Detect which cell encompasses the target text, then output its [X, Y] center coordinate. 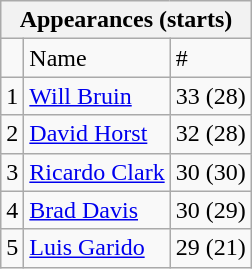
2 [12, 134]
Name [97, 58]
3 [12, 172]
1 [12, 96]
32 (28) [210, 134]
Appearances (starts) [126, 20]
David Horst [97, 134]
Will Bruin [97, 96]
# [210, 58]
Luis Garido [97, 248]
30 (29) [210, 210]
Ricardo Clark [97, 172]
4 [12, 210]
5 [12, 248]
33 (28) [210, 96]
29 (21) [210, 248]
Brad Davis [97, 210]
30 (30) [210, 172]
